Capture the cell that displays the provided text and extract its [X, Y] central coordinate. 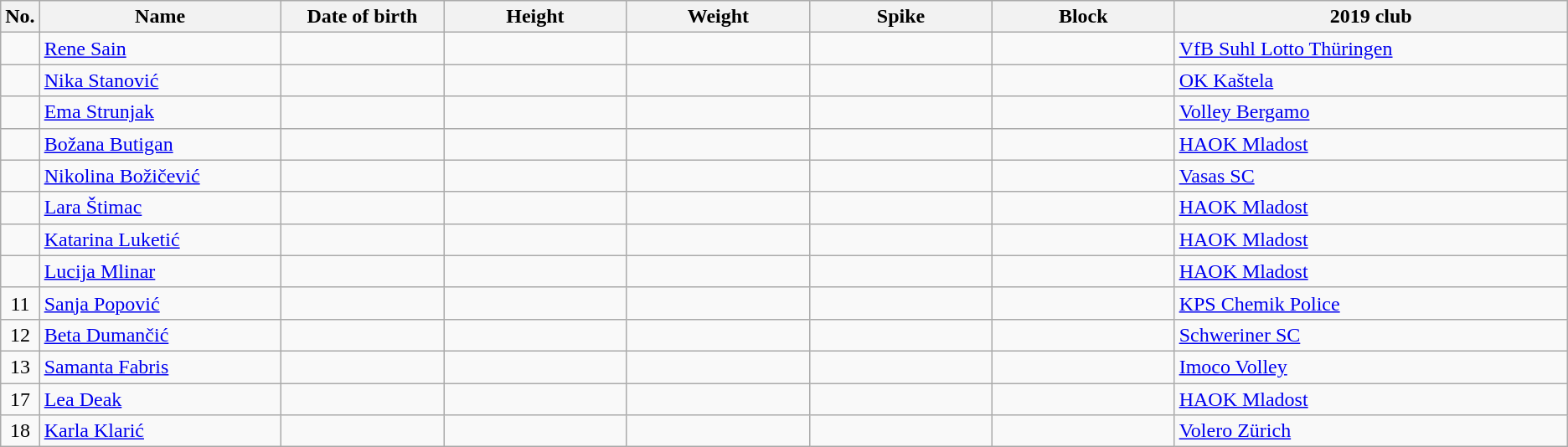
Samanta Fabris [160, 367]
Rene Sain [160, 49]
Height [535, 17]
Beta Dumančić [160, 335]
Lara Štimac [160, 208]
Nika Stanović [160, 80]
Božana Butigan [160, 144]
No. [20, 17]
Name [160, 17]
Vasas SC [1370, 176]
Lea Deak [160, 399]
13 [20, 367]
Karla Klarić [160, 431]
Sanja Popović [160, 303]
Lucija Mlinar [160, 271]
11 [20, 303]
VfB Suhl Lotto Thüringen [1370, 49]
Schweriner SC [1370, 335]
Katarina Luketić [160, 239]
Volero Zürich [1370, 431]
17 [20, 399]
18 [20, 431]
Block [1083, 17]
Imoco Volley [1370, 367]
OK Kaštela [1370, 80]
Nikolina Božičević [160, 176]
Weight [719, 17]
12 [20, 335]
2019 club [1370, 17]
Date of birth [362, 17]
KPS Chemik Police [1370, 303]
Ema Strunjak [160, 112]
Spike [901, 17]
Volley Bergamo [1370, 112]
